Scan for the cell matching the given text and deliver its [x, y] coordinate at center. 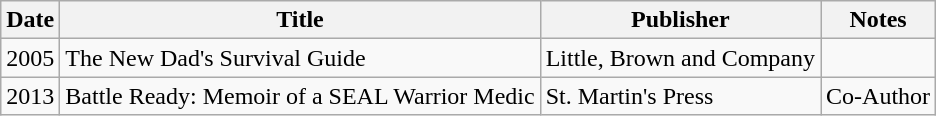
2005 [30, 58]
Notes [878, 20]
Little, Brown and Company [680, 58]
2013 [30, 96]
Date [30, 20]
Co-Author [878, 96]
The New Dad's Survival Guide [300, 58]
Battle Ready: Memoir of a SEAL Warrior Medic [300, 96]
Publisher [680, 20]
St. Martin's Press [680, 96]
Title [300, 20]
